Return [X, Y] of the center of cell containing provided text 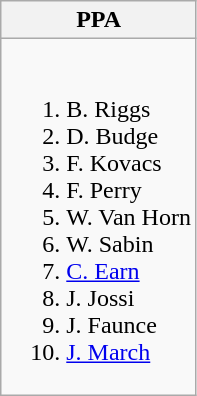
PPA [99, 20]
B. Riggs D. Budge F. Kovacs F. Perry W. Van Horn W. Sabin C. Earn J. Jossi J. Faunce J. March [99, 217]
